Determine the [x, y] coordinate at the center of the cell enclosing the given text.  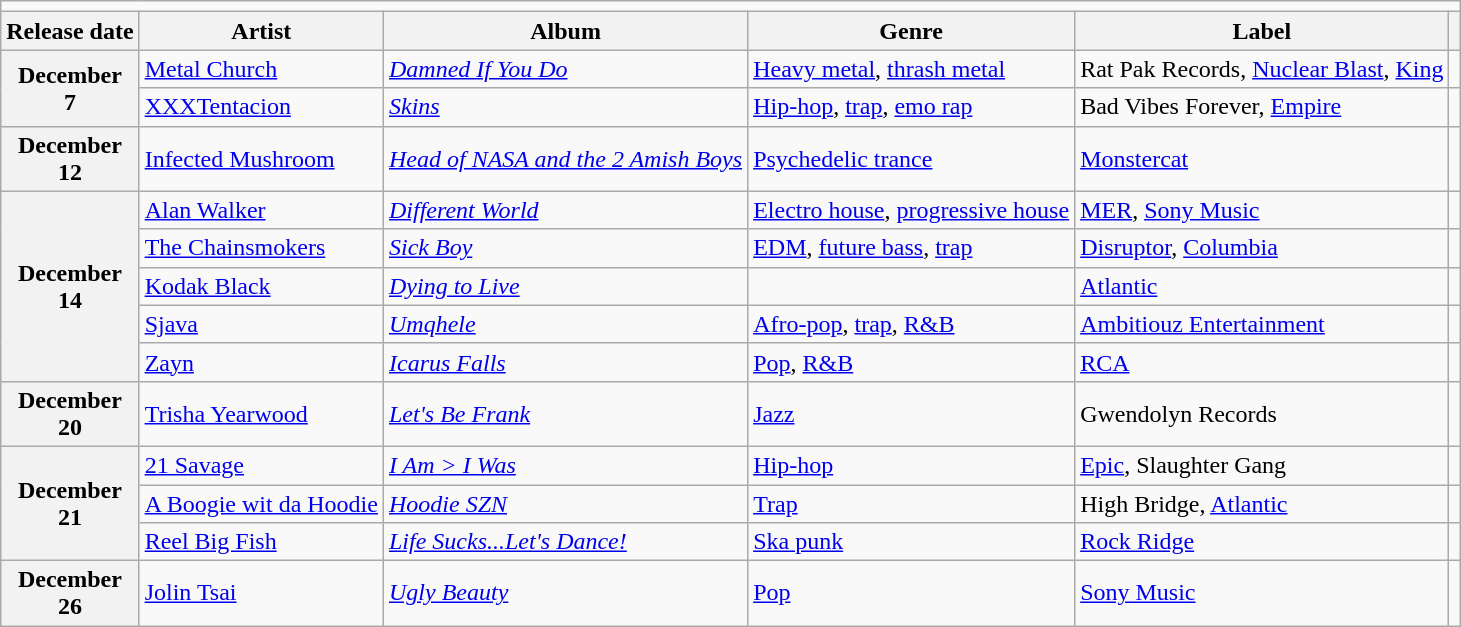
The Chainsmokers [261, 248]
December14 [70, 286]
Rock Ridge [1262, 542]
Afro-pop, trap, R&B [912, 324]
Let's Be Frank [565, 414]
December12 [70, 158]
Icarus Falls [565, 362]
Bad Vibes Forever, Empire [1262, 107]
Sick Boy [565, 248]
I Am > I Was [565, 465]
Pop, R&B [912, 362]
December26 [70, 594]
Ska punk [912, 542]
Genre [912, 31]
Album [565, 31]
Atlantic [1262, 286]
Alan Walker [261, 210]
December21 [70, 503]
Hip-hop, trap, emo rap [912, 107]
Skins [565, 107]
Release date [70, 31]
Metal Church [261, 69]
Zayn [261, 362]
EDM, future bass, trap [912, 248]
MER, Sony Music [1262, 210]
Dying to Live [565, 286]
Label [1262, 31]
Gwendolyn Records [1262, 414]
Ugly Beauty [565, 594]
Jazz [912, 414]
RCA [1262, 362]
High Bridge, Atlantic [1262, 503]
Damned If You Do [565, 69]
Psychedelic trance [912, 158]
Trap [912, 503]
Monstercat [1262, 158]
Sony Music [1262, 594]
December20 [70, 414]
Artist [261, 31]
Hip-hop [912, 465]
Life Sucks...Let's Dance! [565, 542]
Different World [565, 210]
Umqhele [565, 324]
Hoodie SZN [565, 503]
XXXTentacion [261, 107]
21 Savage [261, 465]
December7 [70, 88]
Pop [912, 594]
Rat Pak Records, Nuclear Blast, King [1262, 69]
Kodak Black [261, 286]
Trisha Yearwood [261, 414]
Epic, Slaughter Gang [1262, 465]
Sjava [261, 324]
Disruptor, Columbia [1262, 248]
Heavy metal, thrash metal [912, 69]
Reel Big Fish [261, 542]
Ambitiouz Entertainment [1262, 324]
A Boogie wit da Hoodie [261, 503]
Electro house, progressive house [912, 210]
Head of NASA and the 2 Amish Boys [565, 158]
Jolin Tsai [261, 594]
Infected Mushroom [261, 158]
